For the text-containing cell, return its midpoint in (X, Y) coordinate format. 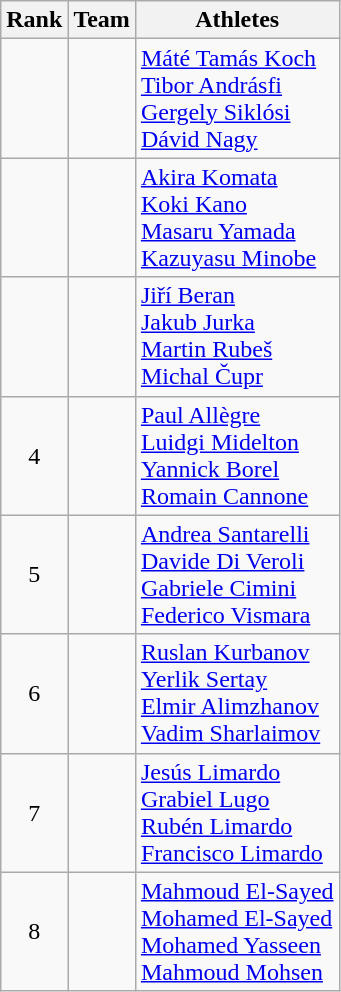
Team (102, 20)
Rank (34, 20)
Athletes (237, 20)
5 (34, 574)
7 (34, 812)
Andrea SantarelliDavide Di VeroliGabriele CiminiFederico Vismara (237, 574)
4 (34, 456)
8 (34, 932)
Jesús LimardoGrabiel LugoRubén LimardoFrancisco Limardo (237, 812)
Paul AllègreLuidgi MideltonYannick BorelRomain Cannone (237, 456)
Ruslan KurbanovYerlik SertayElmir AlimzhanovVadim Sharlaimov (237, 694)
6 (34, 694)
Mahmoud El-SayedMohamed El-SayedMohamed YasseenMahmoud Mohsen (237, 932)
Máté Tamás KochTibor AndrásfiGergely SiklósiDávid Nagy (237, 98)
Jiří BeranJakub JurkaMartin RubešMichal Čupr (237, 336)
Akira KomataKoki KanoMasaru YamadaKazuyasu Minobe (237, 218)
